Extract the (x, y) coordinate from the center of the cell holding the provided text.  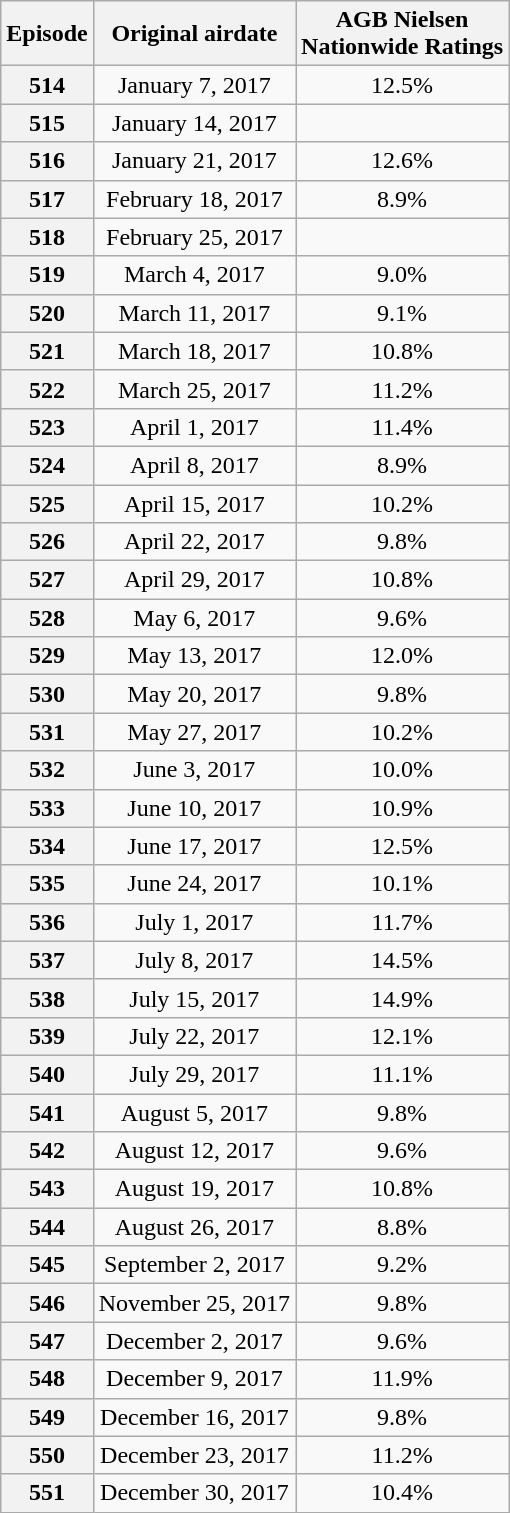
523 (47, 427)
516 (47, 161)
April 8, 2017 (194, 465)
537 (47, 960)
April 15, 2017 (194, 503)
515 (47, 123)
March 11, 2017 (194, 313)
June 24, 2017 (194, 884)
April 22, 2017 (194, 542)
10.0% (402, 770)
546 (47, 1303)
10.4% (402, 1493)
548 (47, 1379)
8.8% (402, 1227)
519 (47, 275)
July 29, 2017 (194, 1074)
December 16, 2017 (194, 1417)
549 (47, 1417)
June 17, 2017 (194, 846)
526 (47, 542)
Episode (47, 34)
December 23, 2017 (194, 1455)
524 (47, 465)
538 (47, 998)
551 (47, 1493)
May 20, 2017 (194, 694)
May 13, 2017 (194, 656)
543 (47, 1189)
544 (47, 1227)
April 29, 2017 (194, 580)
July 22, 2017 (194, 1036)
529 (47, 656)
May 6, 2017 (194, 618)
11.4% (402, 427)
527 (47, 580)
532 (47, 770)
August 19, 2017 (194, 1189)
534 (47, 846)
January 21, 2017 (194, 161)
550 (47, 1455)
522 (47, 389)
10.9% (402, 808)
9.0% (402, 275)
February 25, 2017 (194, 237)
December 2, 2017 (194, 1341)
July 1, 2017 (194, 922)
533 (47, 808)
December 9, 2017 (194, 1379)
12.6% (402, 161)
9.2% (402, 1265)
10.1% (402, 884)
536 (47, 922)
June 3, 2017 (194, 770)
12.0% (402, 656)
518 (47, 237)
547 (47, 1341)
June 10, 2017 (194, 808)
August 12, 2017 (194, 1151)
July 8, 2017 (194, 960)
April 1, 2017 (194, 427)
514 (47, 85)
March 4, 2017 (194, 275)
541 (47, 1113)
521 (47, 351)
11.1% (402, 1074)
528 (47, 618)
540 (47, 1074)
November 25, 2017 (194, 1303)
542 (47, 1151)
520 (47, 313)
February 18, 2017 (194, 199)
525 (47, 503)
August 5, 2017 (194, 1113)
Original airdate (194, 34)
545 (47, 1265)
July 15, 2017 (194, 998)
January 7, 2017 (194, 85)
March 25, 2017 (194, 389)
11.7% (402, 922)
11.9% (402, 1379)
535 (47, 884)
517 (47, 199)
December 30, 2017 (194, 1493)
9.1% (402, 313)
AGB NielsenNationwide Ratings (402, 34)
530 (47, 694)
14.5% (402, 960)
August 26, 2017 (194, 1227)
March 18, 2017 (194, 351)
539 (47, 1036)
September 2, 2017 (194, 1265)
531 (47, 732)
12.1% (402, 1036)
May 27, 2017 (194, 732)
January 14, 2017 (194, 123)
14.9% (402, 998)
